Capture the cell that displays the provided text and extract its (x, y) central coordinate. 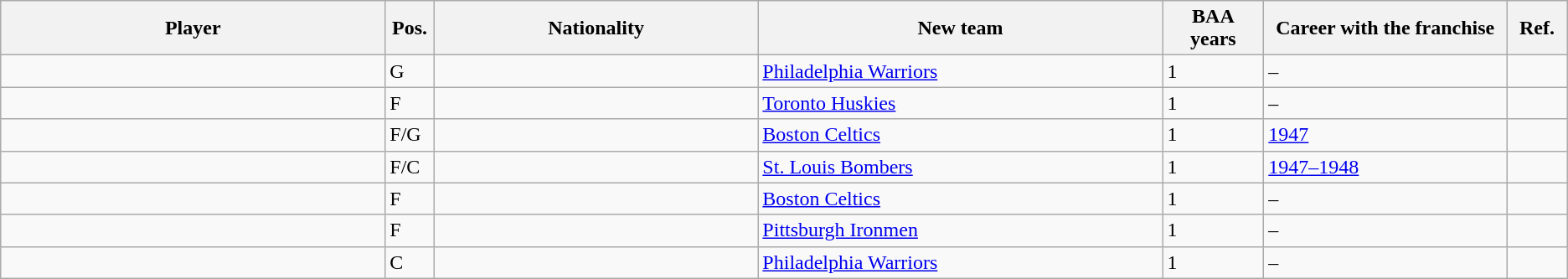
F/C (410, 167)
Nationality (596, 28)
New team (960, 28)
Player (193, 28)
Ref. (1538, 28)
Pos. (410, 28)
1947–1948 (1385, 167)
St. Louis Bombers (960, 167)
Pittsburgh Ironmen (960, 230)
BAA years (1213, 28)
G (410, 71)
Career with the franchise (1385, 28)
Toronto Huskies (960, 103)
1947 (1385, 135)
C (410, 262)
F/G (410, 135)
